From the cell containing the given text, extract its center point as (X, Y) coordinate. 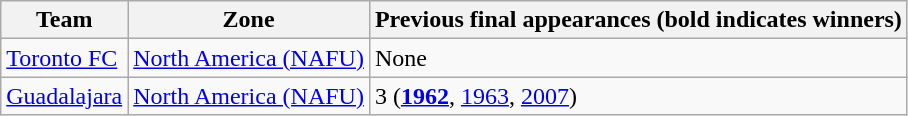
Previous final appearances (bold indicates winners) (638, 20)
None (638, 58)
Toronto FC (64, 58)
Zone (249, 20)
Guadalajara (64, 96)
3 (1962, 1963, 2007) (638, 96)
Team (64, 20)
